Detect which cell encompasses the target text, then output its (X, Y) center coordinate. 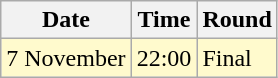
22:00 (164, 58)
Date (66, 20)
Round (237, 20)
7 November (66, 58)
Time (164, 20)
Final (237, 58)
